Return the (X, Y) coordinate for the center point of the cell that contains the specified text.  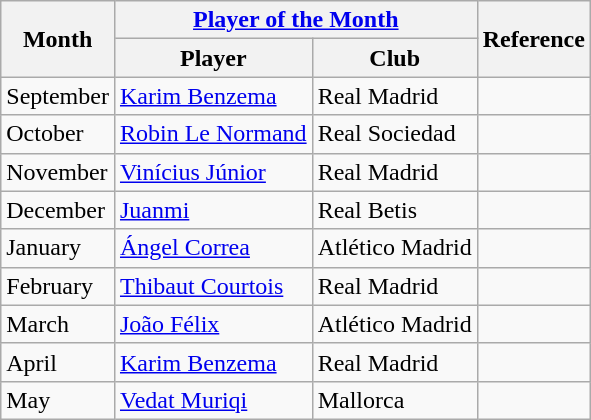
September (58, 96)
Player of the Month (296, 20)
Mallorca (394, 400)
Vedat Muriqi (213, 400)
Ángel Correa (213, 248)
November (58, 172)
April (58, 362)
Vinícius Júnior (213, 172)
December (58, 210)
March (58, 324)
May (58, 400)
Real Sociedad (394, 134)
Month (58, 39)
Juanmi (213, 210)
Thibaut Courtois (213, 286)
January (58, 248)
Player (213, 58)
João Félix (213, 324)
October (58, 134)
Club (394, 58)
Robin Le Normand (213, 134)
February (58, 286)
Real Betis (394, 210)
Reference (534, 39)
